Provide the [x, y] coordinate of the cell's center where the given text is located.  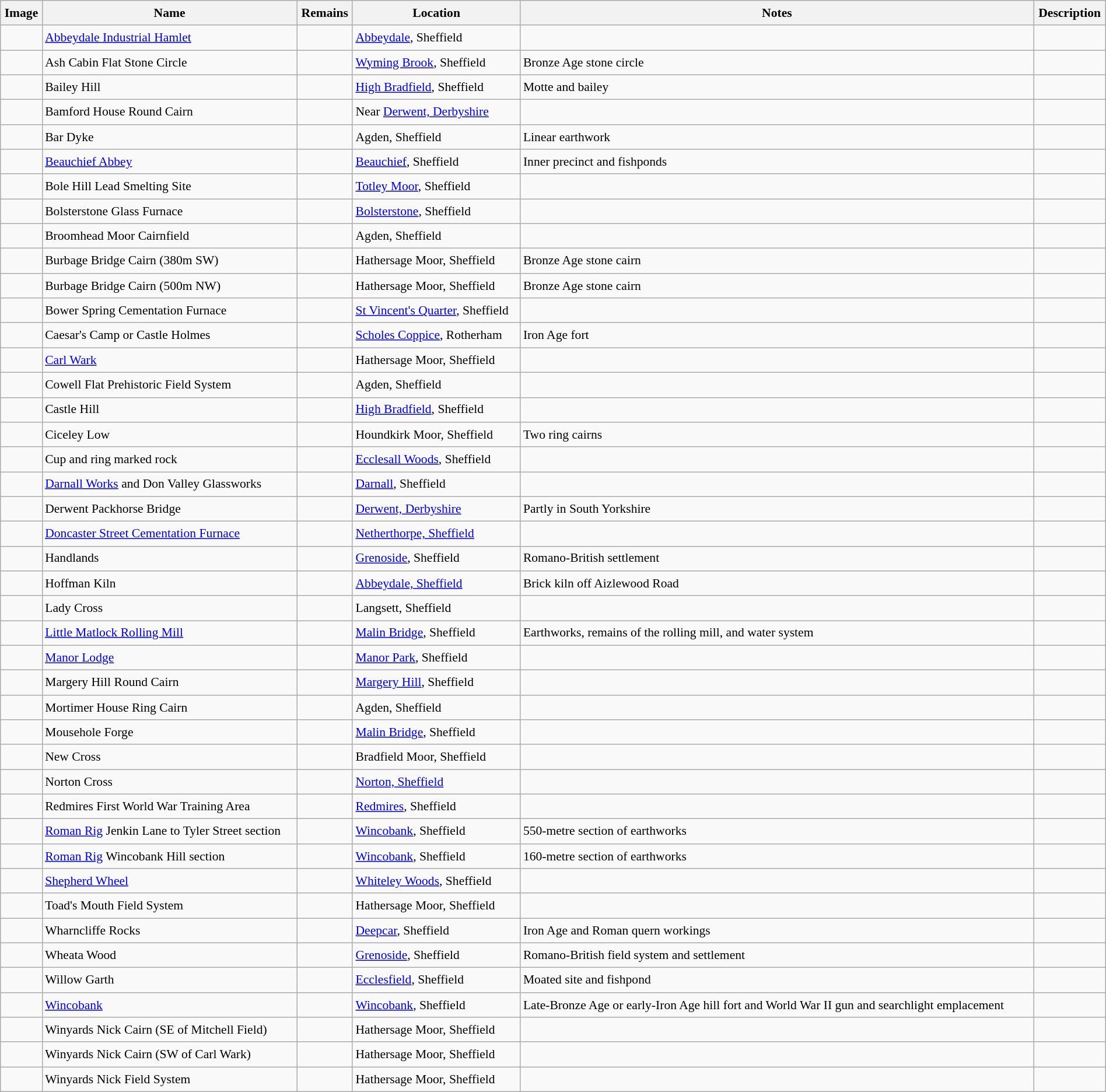
Ciceley Low [169, 435]
Moated site and fishpond [777, 980]
Earthworks, remains of the rolling mill, and water system [777, 633]
Bower Spring Cementation Furnace [169, 310]
Houndkirk Moor, Sheffield [436, 435]
Late-Bronze Age or early-Iron Age hill fort and World War II gun and searchlight emplacement [777, 1006]
Romano-British field system and settlement [777, 956]
Redmires, Sheffield [436, 807]
Winyards Nick Cairn (SW of Carl Wark) [169, 1055]
Deepcar, Sheffield [436, 931]
Derwent, Derbyshire [436, 509]
Roman Rig Wincobank Hill section [169, 856]
Manor Lodge [169, 658]
Bar Dyke [169, 138]
Beauchief Abbey [169, 162]
Netherthorpe, Sheffield [436, 534]
Castle Hill [169, 409]
Caesar's Camp or Castle Holmes [169, 336]
Wincobank [169, 1006]
Hoffman Kiln [169, 583]
Lady Cross [169, 609]
Scholes Coppice, Rotherham [436, 336]
Wheata Wood [169, 956]
Ash Cabin Flat Stone Circle [169, 63]
Darnall, Sheffield [436, 484]
Image [21, 13]
Burbage Bridge Cairn (380m SW) [169, 261]
Darnall Works and Don Valley Glassworks [169, 484]
Broomhead Moor Cairnfield [169, 237]
Location [436, 13]
Beauchief, Sheffield [436, 162]
Handlands [169, 559]
Winyards Nick Field System [169, 1079]
New Cross [169, 757]
Ecclesall Woods, Sheffield [436, 460]
Roman Rig Jenkin Lane to Tyler Street section [169, 832]
Totley Moor, Sheffield [436, 187]
Carl Wark [169, 360]
Romano-British settlement [777, 559]
Bolsterstone, Sheffield [436, 211]
Derwent Packhorse Bridge [169, 509]
Bradfield Moor, Sheffield [436, 757]
Bamford House Round Cairn [169, 112]
Mortimer House Ring Cairn [169, 708]
Remains [324, 13]
Inner precinct and fishponds [777, 162]
Shepherd Wheel [169, 881]
Bolsterstone Glass Furnace [169, 211]
Wyming Brook, Sheffield [436, 63]
Winyards Nick Cairn (SE of Mitchell Field) [169, 1030]
Langsett, Sheffield [436, 609]
Iron Age and Roman quern workings [777, 931]
Doncaster Street Cementation Furnace [169, 534]
Ecclesfield, Sheffield [436, 980]
Mousehole Forge [169, 733]
Linear earthwork [777, 138]
Motte and bailey [777, 87]
Bailey Hill [169, 87]
Two ring cairns [777, 435]
Redmires First World War Training Area [169, 807]
Burbage Bridge Cairn (500m NW) [169, 286]
160-metre section of earthworks [777, 856]
Margery Hill, Sheffield [436, 682]
Abbeydale Industrial Hamlet [169, 38]
Bole Hill Lead Smelting Site [169, 187]
Wharncliffe Rocks [169, 931]
St Vincent's Quarter, Sheffield [436, 310]
Iron Age fort [777, 336]
Name [169, 13]
Near Derwent, Derbyshire [436, 112]
Little Matlock Rolling Mill [169, 633]
Margery Hill Round Cairn [169, 682]
Willow Garth [169, 980]
Norton, Sheffield [436, 782]
Partly in South Yorkshire [777, 509]
550-metre section of earthworks [777, 832]
Norton Cross [169, 782]
Cup and ring marked rock [169, 460]
Notes [777, 13]
Manor Park, Sheffield [436, 658]
Bronze Age stone circle [777, 63]
Cowell Flat Prehistoric Field System [169, 385]
Whiteley Woods, Sheffield [436, 881]
Toad's Mouth Field System [169, 907]
Brick kiln off Aizlewood Road [777, 583]
Description [1070, 13]
